Return (X, Y) of the center of cell containing provided text 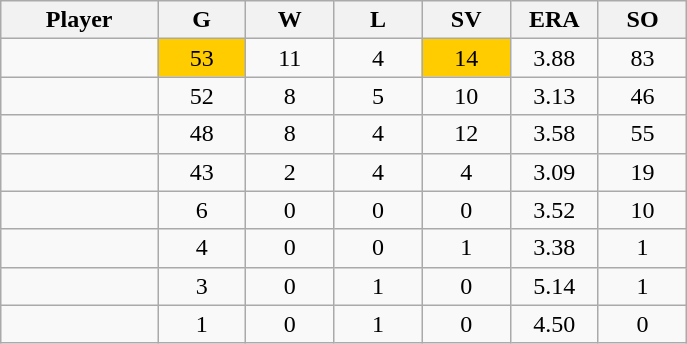
3.58 (554, 134)
11 (290, 58)
4.50 (554, 324)
2 (290, 172)
83 (642, 58)
ERA (554, 20)
SV (466, 20)
5.14 (554, 286)
3.13 (554, 96)
52 (202, 96)
SO (642, 20)
43 (202, 172)
W (290, 20)
55 (642, 134)
3.88 (554, 58)
46 (642, 96)
14 (466, 58)
L (378, 20)
53 (202, 58)
19 (642, 172)
Player (80, 20)
3 (202, 286)
6 (202, 210)
G (202, 20)
3.09 (554, 172)
5 (378, 96)
48 (202, 134)
3.38 (554, 248)
3.52 (554, 210)
12 (466, 134)
